Identify which cell holds the provided text, then report its (X, Y) central coordinate. 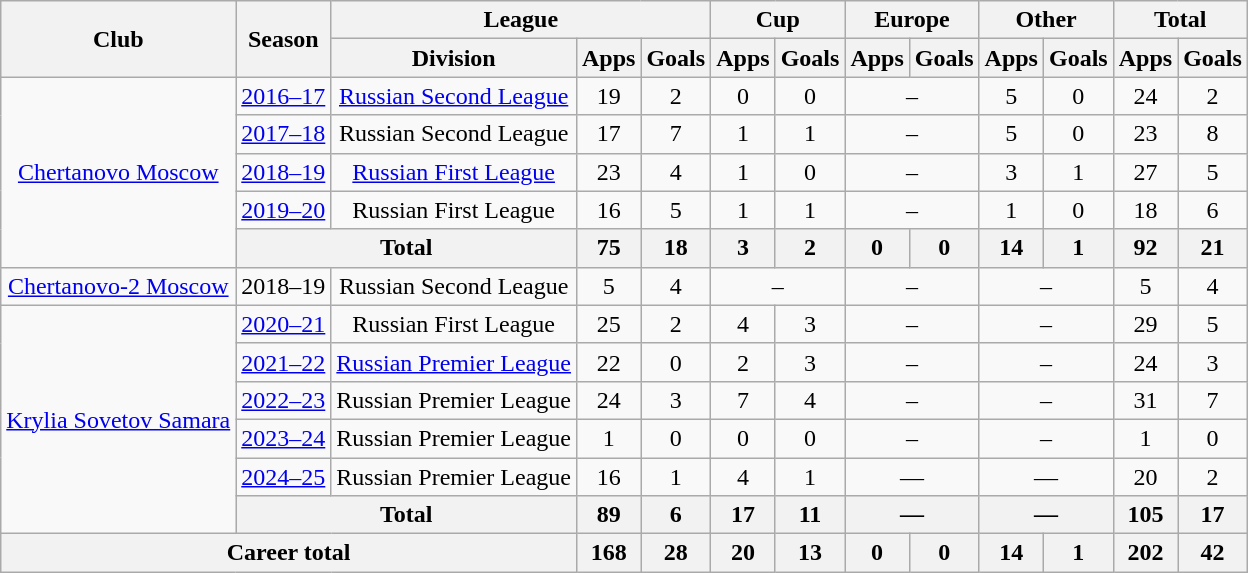
2021–22 (284, 362)
Cup (778, 20)
105 (1145, 515)
28 (676, 553)
2023–24 (284, 438)
2020–21 (284, 324)
29 (1145, 324)
League (521, 20)
2022–23 (284, 400)
Career total (289, 553)
27 (1145, 172)
19 (608, 96)
202 (1145, 553)
42 (1213, 553)
8 (1213, 134)
21 (1213, 248)
Chertanovo Moscow (118, 172)
168 (608, 553)
2019–20 (284, 210)
25 (608, 324)
75 (608, 248)
2017–18 (284, 134)
22 (608, 362)
Krylia Sovetov Samara (118, 419)
Other (1046, 20)
31 (1145, 400)
89 (608, 515)
2016–17 (284, 96)
92 (1145, 248)
Season (284, 39)
Europe (912, 20)
Division (454, 58)
11 (810, 515)
13 (810, 553)
Chertanovo-2 Moscow (118, 286)
2024–25 (284, 477)
Club (118, 39)
